Pinpoint the cell where the given text exists, returning its [X, Y] midpoint coordinate. 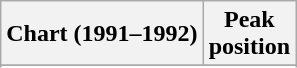
Peakposition [249, 34]
Chart (1991–1992) [102, 34]
